Identify which cell holds the provided text, then report its [X, Y] central coordinate. 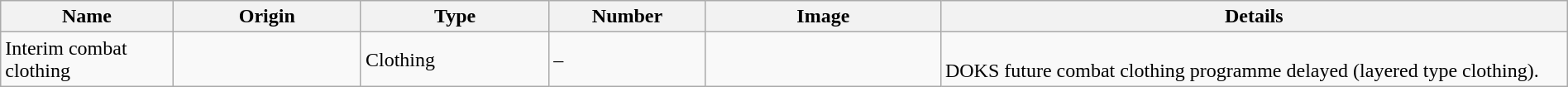
Origin [266, 17]
Interim combat clothing [87, 60]
Details [1254, 17]
– [627, 60]
DOKS future combat clothing programme delayed (layered type clothing). [1254, 60]
Number [627, 17]
Image [823, 17]
Clothing [455, 60]
Name [87, 17]
Type [455, 17]
